Scan for the cell matching the given text and deliver its (x, y) coordinate at center. 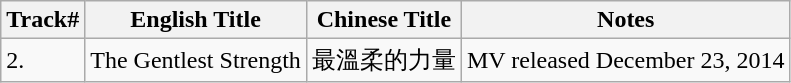
The Gentlest Strength (196, 60)
Chinese Title (384, 20)
MV released December 23, 2014 (626, 60)
Notes (626, 20)
2. (43, 60)
Track# (43, 20)
最溫柔的力量 (384, 60)
English Title (196, 20)
